For the text-containing cell, return its midpoint in (X, Y) coordinate format. 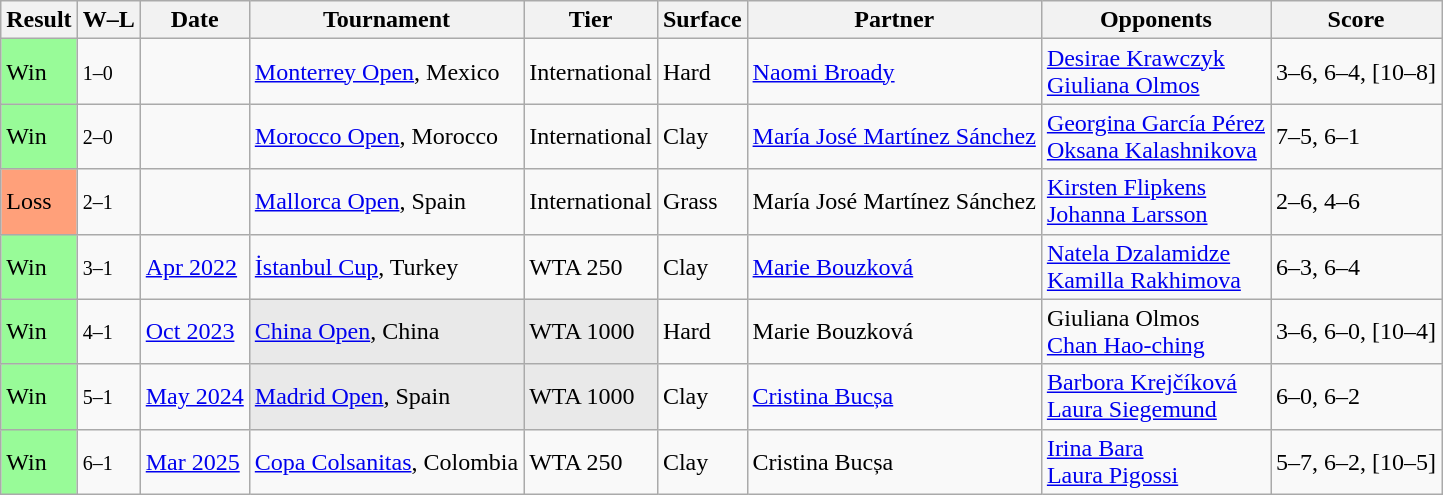
China Open, China (386, 332)
Copa Colsanitas, Colombia (386, 462)
6–3, 6–4 (1356, 266)
Tier (591, 20)
Mallorca Open, Spain (386, 202)
İstanbul Cup, Turkey (386, 266)
Partner (894, 20)
Morocco Open, Morocco (386, 136)
Oct 2023 (194, 332)
May 2024 (194, 396)
Surface (702, 20)
2–0 (108, 136)
Naomi Broady (894, 72)
Barbora Krejčíková Laura Siegemund (1156, 396)
3–6, 6–0, [10–4] (1356, 332)
3–1 (108, 266)
Apr 2022 (194, 266)
7–5, 6–1 (1356, 136)
Kirsten Flipkens Johanna Larsson (1156, 202)
Irina Bara Laura Pigossi (1156, 462)
Score (1356, 20)
Result (39, 20)
Natela Dzalamidze Kamilla Rakhimova (1156, 266)
Monterrey Open, Mexico (386, 72)
1–0 (108, 72)
Loss (39, 202)
6–0, 6–2 (1356, 396)
4–1 (108, 332)
3–6, 6–4, [10–8] (1356, 72)
2–6, 4–6 (1356, 202)
Opponents (1156, 20)
Date (194, 20)
Desirae Krawczyk Giuliana Olmos (1156, 72)
Georgina García Pérez Oksana Kalashnikova (1156, 136)
5–1 (108, 396)
Grass (702, 202)
W–L (108, 20)
2–1 (108, 202)
6–1 (108, 462)
Giuliana Olmos Chan Hao-ching (1156, 332)
Madrid Open, Spain (386, 396)
5–7, 6–2, [10–5] (1356, 462)
Tournament (386, 20)
Mar 2025 (194, 462)
